Search for the cell housing the specified text and yield its [X, Y] center coordinate. 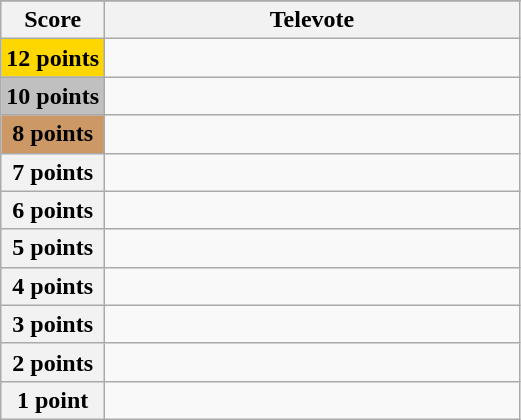
6 points [53, 210]
3 points [53, 324]
Televote [312, 20]
10 points [53, 96]
1 point [53, 400]
8 points [53, 134]
4 points [53, 286]
2 points [53, 362]
5 points [53, 248]
7 points [53, 172]
12 points [53, 58]
Score [53, 20]
